Find where the given text appears and provide that cell's center as [x, y] coordinate. 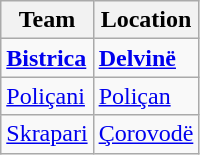
Bistrica [47, 58]
Team [47, 20]
Poliçani [47, 96]
Skrapari [47, 134]
Delvinë [146, 58]
Poliçan [146, 96]
Çorovodë [146, 134]
Location [146, 20]
